Detect which cell encompasses the target text, then output its (X, Y) center coordinate. 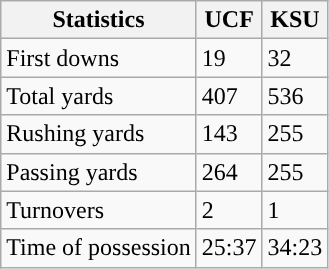
UCF (229, 20)
1 (295, 210)
KSU (295, 20)
Statistics (99, 20)
Time of possession (99, 248)
2 (229, 210)
407 (229, 96)
First downs (99, 58)
Turnovers (99, 210)
143 (229, 134)
536 (295, 96)
25:37 (229, 248)
Passing yards (99, 172)
Rushing yards (99, 134)
Total yards (99, 96)
32 (295, 58)
19 (229, 58)
34:23 (295, 248)
264 (229, 172)
